Identify which cell holds the provided text, then report its (X, Y) central coordinate. 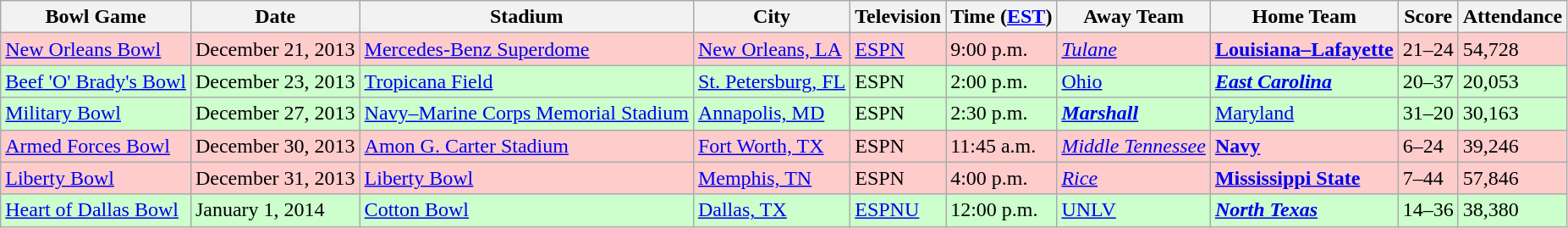
7–44 (1428, 178)
Beef 'O' Brady's Bowl (96, 81)
4:00 p.m. (1002, 178)
Stadium (526, 17)
30,163 (1512, 114)
December 31, 2013 (275, 178)
Score (1428, 17)
December 30, 2013 (275, 146)
20,053 (1512, 81)
2:00 p.m. (1002, 81)
38,380 (1512, 210)
Armed Forces Bowl (96, 146)
North Texas (1304, 210)
Memphis, TN (772, 178)
Military Bowl (96, 114)
Ohio (1134, 81)
Tropicana Field (526, 81)
January 1, 2014 (275, 210)
Television (899, 17)
UNLV (1134, 210)
Home Team (1304, 17)
2:30 p.m. (1002, 114)
11:45 a.m. (1002, 146)
Heart of Dallas Bowl (96, 210)
Attendance (1512, 17)
Date (275, 17)
New Orleans, LA (772, 49)
Mississippi State (1304, 178)
Amon G. Carter Stadium (526, 146)
Middle Tennessee (1134, 146)
Navy (1304, 146)
Marshall (1134, 114)
St. Petersburg, FL (772, 81)
Annapolis, MD (772, 114)
Away Team (1134, 17)
Fort Worth, TX (772, 146)
ESPNU (899, 210)
Mercedes-Benz Superdome (526, 49)
Bowl Game (96, 17)
Tulane (1134, 49)
City (772, 17)
December 23, 2013 (275, 81)
New Orleans Bowl (96, 49)
December 21, 2013 (275, 49)
6–24 (1428, 146)
Navy–Marine Corps Memorial Stadium (526, 114)
Louisiana–Lafayette (1304, 49)
Maryland (1304, 114)
12:00 p.m. (1002, 210)
East Carolina (1304, 81)
Dallas, TX (772, 210)
9:00 p.m. (1002, 49)
57,846 (1512, 178)
Rice (1134, 178)
39,246 (1512, 146)
Time (EST) (1002, 17)
31–20 (1428, 114)
21–24 (1428, 49)
Cotton Bowl (526, 210)
December 27, 2013 (275, 114)
20–37 (1428, 81)
14–36 (1428, 210)
54,728 (1512, 49)
